For the text-containing cell, return its midpoint in [X, Y] coordinate format. 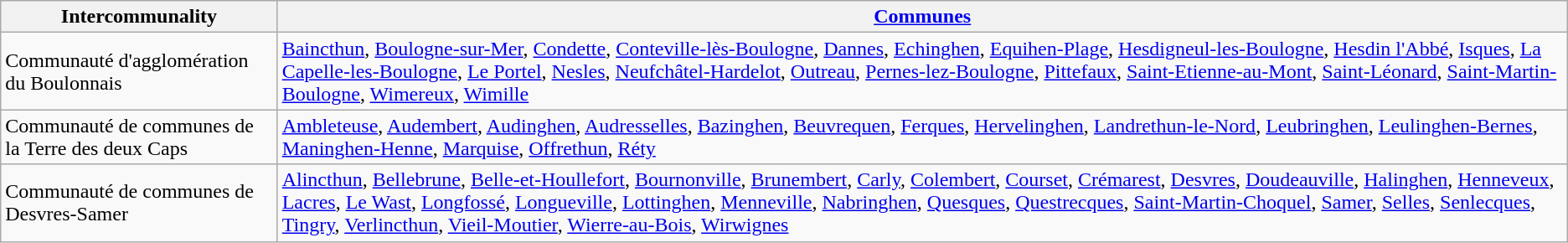
Communauté de communes de Desvres-Samer [139, 203]
Communauté de communes de la Terre des deux Caps [139, 137]
Communauté d'agglomération du Boulonnais [139, 71]
Intercommunality [139, 17]
Communes [922, 17]
